Pinpoint the cell where the given text exists, returning its [x, y] midpoint coordinate. 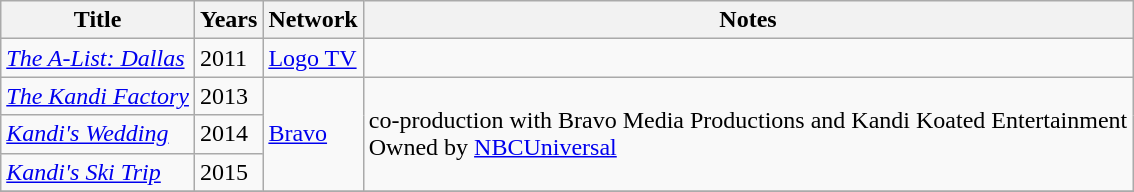
2013 [228, 96]
2014 [228, 134]
Logo TV [313, 58]
Bravo [313, 134]
The A-List: Dallas [98, 58]
Kandi's Ski Trip [98, 172]
Kandi's Wedding [98, 134]
co-production with Bravo Media Productions and Kandi Koated EntertainmentOwned by NBCUniversal [748, 134]
Title [98, 20]
Network [313, 20]
The Kandi Factory [98, 96]
2011 [228, 58]
Years [228, 20]
2015 [228, 172]
Notes [748, 20]
